Return the [x, y] coordinate for the center point of the cell that contains the specified text.  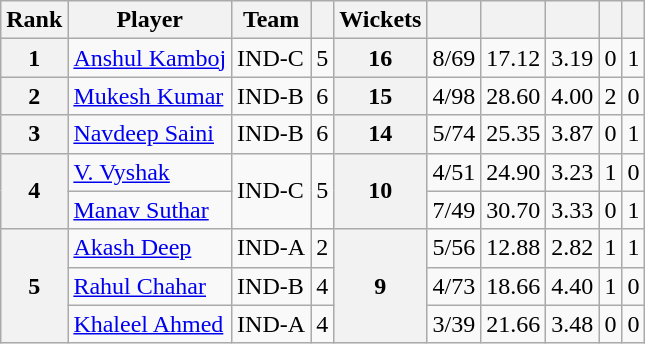
21.66 [514, 324]
Mukesh Kumar [150, 96]
28.60 [514, 96]
Rank [34, 20]
25.35 [514, 134]
4/73 [454, 286]
Manav Suthar [150, 210]
5/56 [454, 248]
4/51 [454, 172]
3.19 [572, 58]
Akash Deep [150, 248]
14 [380, 134]
Wickets [380, 20]
Player [150, 20]
2.82 [572, 248]
Rahul Chahar [150, 286]
Khaleel Ahmed [150, 324]
Team [272, 20]
4.40 [572, 286]
3.33 [572, 210]
4.00 [572, 96]
16 [380, 58]
3.23 [572, 172]
3.87 [572, 134]
V. Vyshak [150, 172]
15 [380, 96]
4/98 [454, 96]
24.90 [514, 172]
3/39 [454, 324]
17.12 [514, 58]
30.70 [514, 210]
12.88 [514, 248]
5/74 [454, 134]
3 [34, 134]
18.66 [514, 286]
9 [380, 286]
10 [380, 191]
7/49 [454, 210]
Navdeep Saini [150, 134]
Anshul Kamboj [150, 58]
8/69 [454, 58]
3.48 [572, 324]
